Return the [X, Y] coordinate for the center point of the cell that contains the specified text.  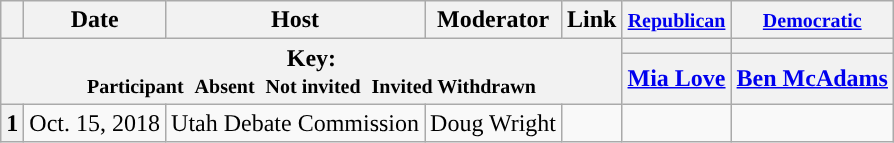
Date [95, 20]
Moderator [494, 20]
Doug Wright [494, 123]
Utah Debate Commission [296, 123]
Democratic [812, 20]
Link [592, 20]
Republican [676, 20]
Key: Participant Absent Not invited Invited Withdrawn [312, 72]
1 [12, 123]
Mia Love [676, 78]
Host [296, 20]
Oct. 15, 2018 [95, 123]
Ben McAdams [812, 78]
